Capture the cell that displays the provided text and extract its (x, y) central coordinate. 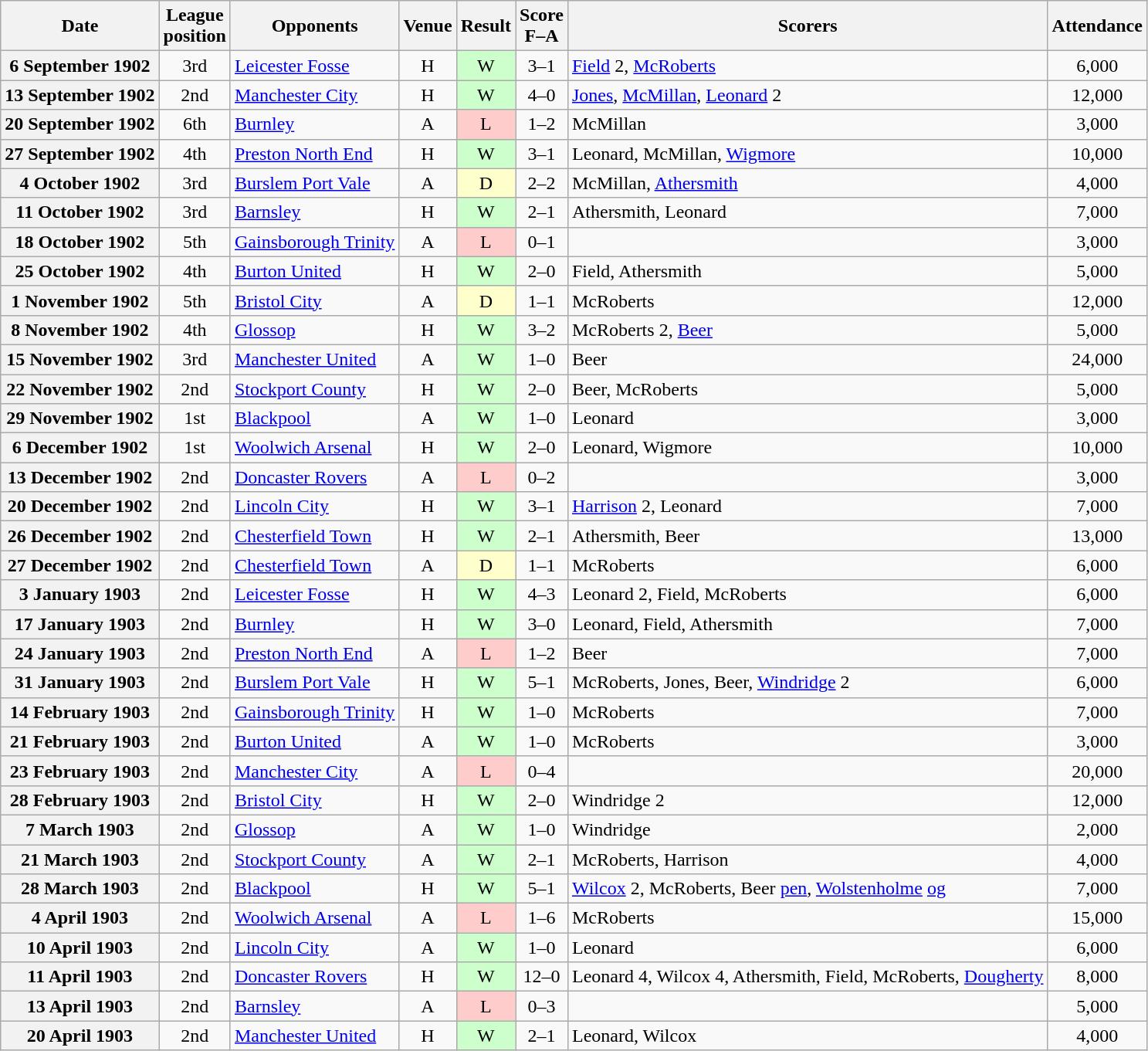
13 September 1902 (80, 95)
Athersmith, Beer (808, 536)
Harrison 2, Leonard (808, 507)
1 November 1902 (80, 300)
7 March 1903 (80, 829)
12–0 (542, 977)
10 April 1903 (80, 948)
28 February 1903 (80, 800)
Leonard 4, Wilcox 4, Athersmith, Field, McRoberts, Dougherty (808, 977)
0–4 (542, 771)
Windridge 2 (808, 800)
3–0 (542, 624)
Leonard 2, Field, McRoberts (808, 595)
11 April 1903 (80, 977)
McRoberts 2, Beer (808, 330)
15 November 1902 (80, 359)
McMillan (808, 124)
25 October 1902 (80, 271)
29 November 1902 (80, 419)
McRoberts, Harrison (808, 859)
Opponents (314, 26)
8,000 (1097, 977)
3–2 (542, 330)
Wilcox 2, McRoberts, Beer pen, Wolstenholme og (808, 889)
24,000 (1097, 359)
20 December 1902 (80, 507)
26 December 1902 (80, 536)
23 February 1903 (80, 771)
21 February 1903 (80, 741)
27 December 1902 (80, 565)
24 January 1903 (80, 653)
13 December 1902 (80, 477)
1–6 (542, 918)
Leonard, Wilcox (808, 1036)
Result (486, 26)
Windridge (808, 829)
13,000 (1097, 536)
4 October 1902 (80, 183)
2–2 (542, 183)
17 January 1903 (80, 624)
20 April 1903 (80, 1036)
4 April 1903 (80, 918)
Date (80, 26)
2,000 (1097, 829)
20 September 1902 (80, 124)
6 September 1902 (80, 66)
22 November 1902 (80, 388)
McMillan, Athersmith (808, 183)
3 January 1903 (80, 595)
Leonard, Field, Athersmith (808, 624)
Leonard, Wigmore (808, 448)
Attendance (1097, 26)
Leonard, McMillan, Wigmore (808, 154)
28 March 1903 (80, 889)
6 December 1902 (80, 448)
15,000 (1097, 918)
Athersmith, Leonard (808, 212)
31 January 1903 (80, 683)
Beer, McRoberts (808, 388)
McRoberts, Jones, Beer, Windridge 2 (808, 683)
0–1 (542, 242)
Jones, McMillan, Leonard 2 (808, 95)
14 February 1903 (80, 712)
18 October 1902 (80, 242)
11 October 1902 (80, 212)
20,000 (1097, 771)
ScoreF–A (542, 26)
6th (195, 124)
Leagueposition (195, 26)
27 September 1902 (80, 154)
8 November 1902 (80, 330)
0–2 (542, 477)
Field 2, McRoberts (808, 66)
Field, Athersmith (808, 271)
13 April 1903 (80, 1006)
Scorers (808, 26)
21 March 1903 (80, 859)
4–3 (542, 595)
4–0 (542, 95)
0–3 (542, 1006)
Venue (428, 26)
